From the cell containing the given text, extract its center point as [x, y] coordinate. 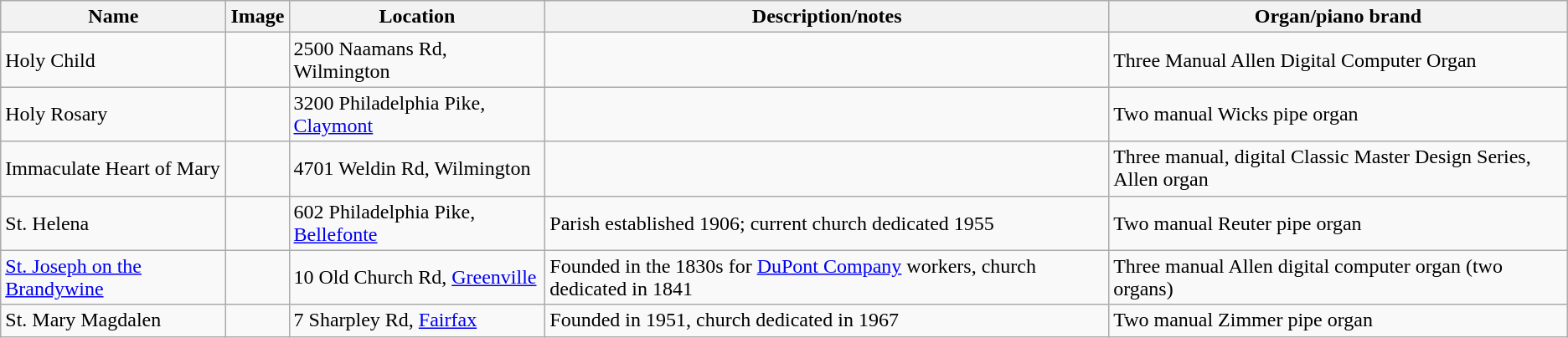
Parish established 1906; current church dedicated 1955 [828, 223]
Image [258, 17]
Organ/piano brand [1338, 17]
3200 Philadelphia Pike, Claymont [417, 114]
4701 Weldin Rd, Wilmington [417, 169]
Name [114, 17]
Two manual Wicks pipe organ [1338, 114]
Founded in 1951, church dedicated in 1967 [828, 320]
Holy Child [114, 60]
Holy Rosary [114, 114]
Immaculate Heart of Mary [114, 169]
10 Old Church Rd, Greenville [417, 278]
Three manual Allen digital computer organ (two organs) [1338, 278]
Two manual Zimmer pipe organ [1338, 320]
St. Joseph on the Brandywine [114, 278]
Three manual, digital Classic Master Design Series, Allen organ [1338, 169]
St. Mary Magdalen [114, 320]
Two manual Reuter pipe organ [1338, 223]
Location [417, 17]
Founded in the 1830s for DuPont Company workers, church dedicated in 1841 [828, 278]
2500 Naamans Rd, Wilmington [417, 60]
St. Helena [114, 223]
7 Sharpley Rd, Fairfax [417, 320]
Three Manual Allen Digital Computer Organ [1338, 60]
602 Philadelphia Pike, Bellefonte [417, 223]
Description/notes [828, 17]
